Output the (X, Y) coordinate of the center of the cell containing the given text.  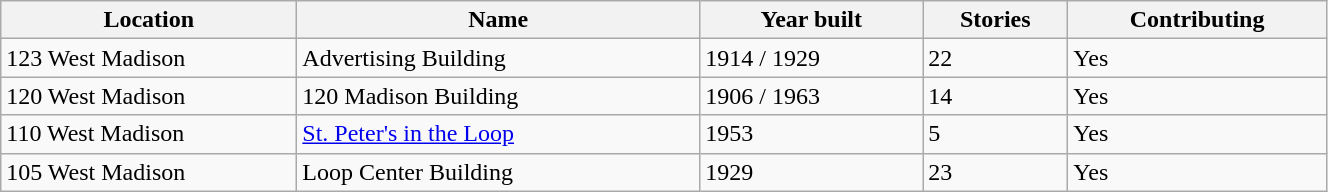
Stories (996, 20)
120 West Madison (149, 96)
123 West Madison (149, 58)
1929 (812, 172)
110 West Madison (149, 134)
Location (149, 20)
22 (996, 58)
1953 (812, 134)
105 West Madison (149, 172)
Advertising Building (498, 58)
1914 / 1929 (812, 58)
Year built (812, 20)
Loop Center Building (498, 172)
120 Madison Building (498, 96)
Contributing (1198, 20)
St. Peter's in the Loop (498, 134)
5 (996, 134)
Name (498, 20)
1906 / 1963 (812, 96)
14 (996, 96)
23 (996, 172)
